Find where the given text appears and provide that cell's center as (x, y) coordinate. 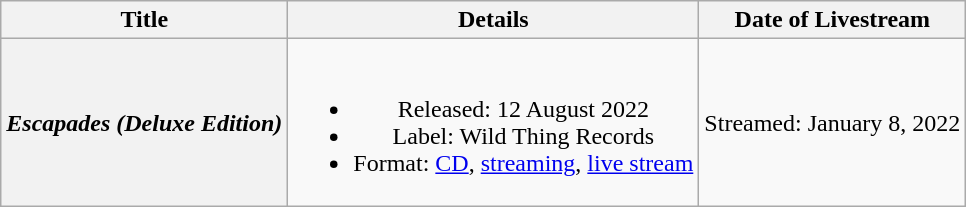
Streamed: January 8, 2022 (832, 122)
Title (144, 20)
Date of Livestream (832, 20)
Details (494, 20)
Released: 12 August 2022Label: Wild Thing RecordsFormat: CD, streaming, live stream (494, 122)
Escapades (Deluxe Edition) (144, 122)
